Locate the cell with the specified text and output its [x, y] center coordinate. 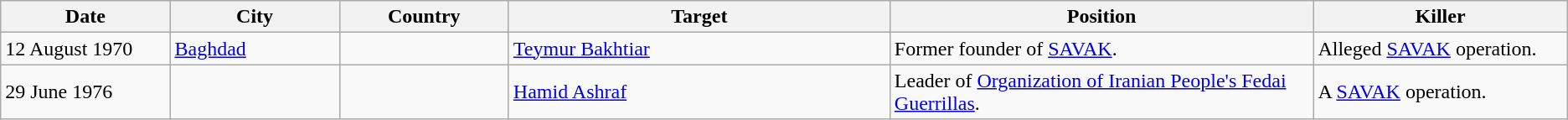
Position [1101, 17]
Leader of Organization of Iranian People's Fedai Guerrillas. [1101, 92]
Killer [1441, 17]
Country [424, 17]
Alleged SAVAK operation. [1441, 49]
A SAVAK operation. [1441, 92]
Date [85, 17]
29 June 1976 [85, 92]
Target [699, 17]
Teymur Bakhtiar [699, 49]
City [255, 17]
Former founder of SAVAK. [1101, 49]
Hamid Ashraf [699, 92]
12 August 1970 [85, 49]
Baghdad [255, 49]
